Output the [X, Y] coordinate of the center of the cell containing the given text.  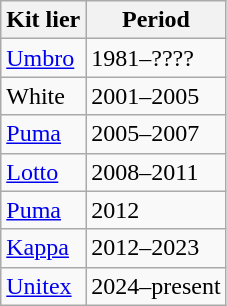
White [44, 96]
2024–present [156, 286]
2012 [156, 210]
1981–???? [156, 58]
2012–2023 [156, 248]
2005–2007 [156, 134]
Period [156, 20]
Kappa [44, 248]
Lotto [44, 172]
2001–2005 [156, 96]
Umbro [44, 58]
Unitex [44, 286]
Kit lier [44, 20]
2008–2011 [156, 172]
